Return (x, y) of the center of cell containing provided text 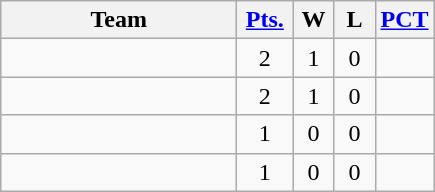
PCT (404, 20)
W (314, 20)
Team (119, 20)
Pts. (265, 20)
L (354, 20)
